Find where the given text appears and provide that cell's center as (X, Y) coordinate. 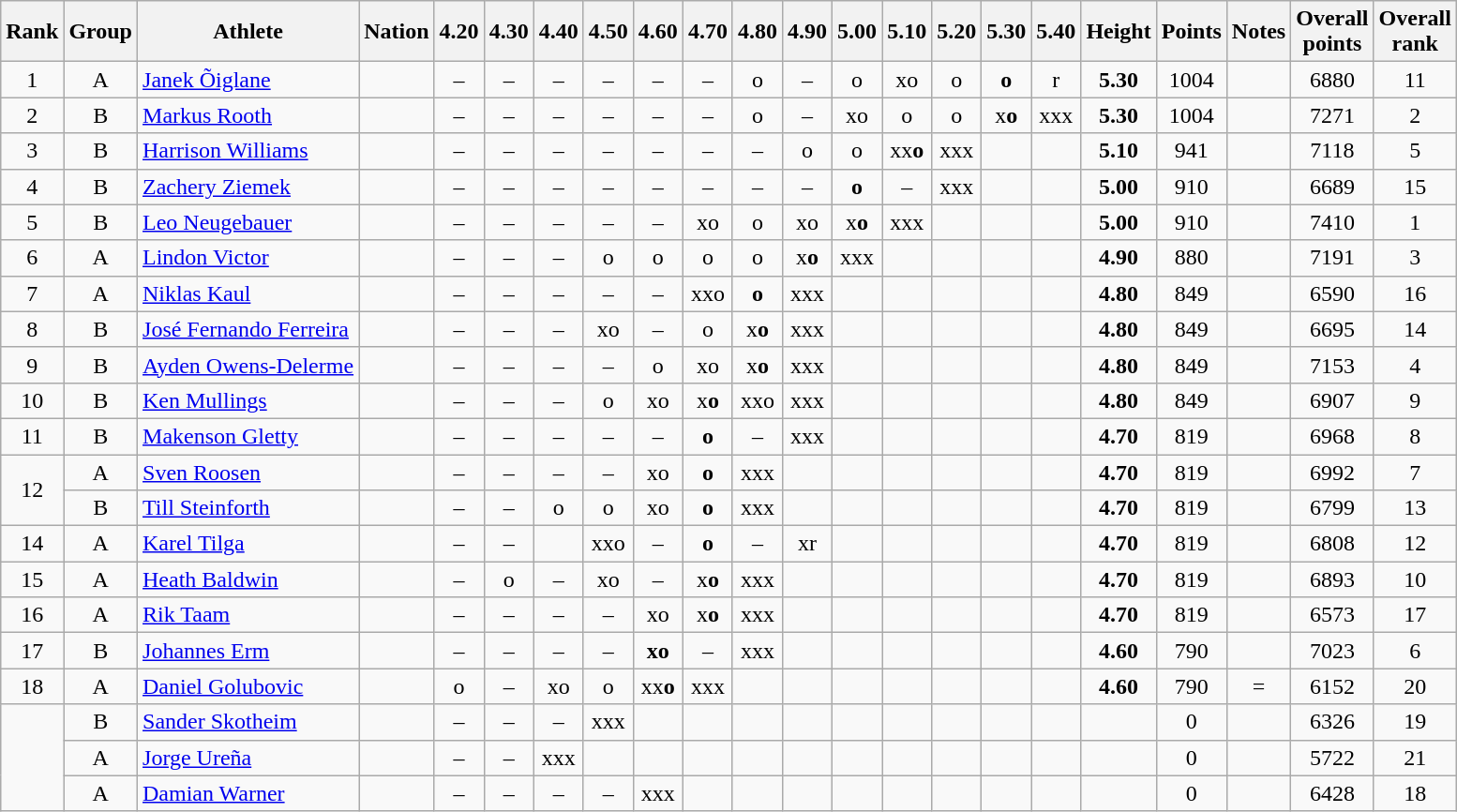
Janek Õiglane (248, 80)
Group (101, 32)
7153 (1332, 365)
6893 (1332, 579)
Johannes Erm (248, 651)
7191 (1332, 258)
21 (1415, 758)
Nation (397, 32)
Zachery Ziemek (248, 187)
880 (1191, 258)
Height (1119, 32)
6880 (1332, 80)
José Fernando Ferreira (248, 329)
6326 (1332, 722)
4.30 (508, 32)
7410 (1332, 222)
Ayden Owens-Delerme (248, 365)
6152 (1332, 686)
13 (1415, 508)
Notes (1258, 32)
Markus Rooth (248, 115)
6907 (1332, 400)
Jorge Ureña (248, 758)
Overallpoints (1332, 32)
6992 (1332, 472)
r (1056, 80)
6695 (1332, 329)
4.50 (608, 32)
Sven Roosen (248, 472)
Niklas Kaul (248, 293)
Ken Mullings (248, 400)
Karel Tilga (248, 544)
7118 (1332, 151)
6590 (1332, 293)
xr (806, 544)
Rank (32, 32)
Rik Taam (248, 615)
7271 (1332, 115)
5.20 (956, 32)
Till Steinforth (248, 508)
Lindon Victor (248, 258)
6573 (1332, 615)
Damian Warner (248, 793)
6968 (1332, 436)
Leo Neugebauer (248, 222)
Athlete (248, 32)
941 (1191, 151)
20 (1415, 686)
6808 (1332, 544)
5.40 (1056, 32)
19 (1415, 722)
Harrison Williams (248, 151)
Points (1191, 32)
Heath Baldwin (248, 579)
= (1258, 686)
5722 (1332, 758)
6799 (1332, 508)
Makenson Gletty (248, 436)
4.40 (559, 32)
Daniel Golubovic (248, 686)
7023 (1332, 651)
Sander Skotheim (248, 722)
4.20 (459, 32)
6689 (1332, 187)
6428 (1332, 793)
Overallrank (1415, 32)
